Identify which cell holds the provided text, then report its [X, Y] central coordinate. 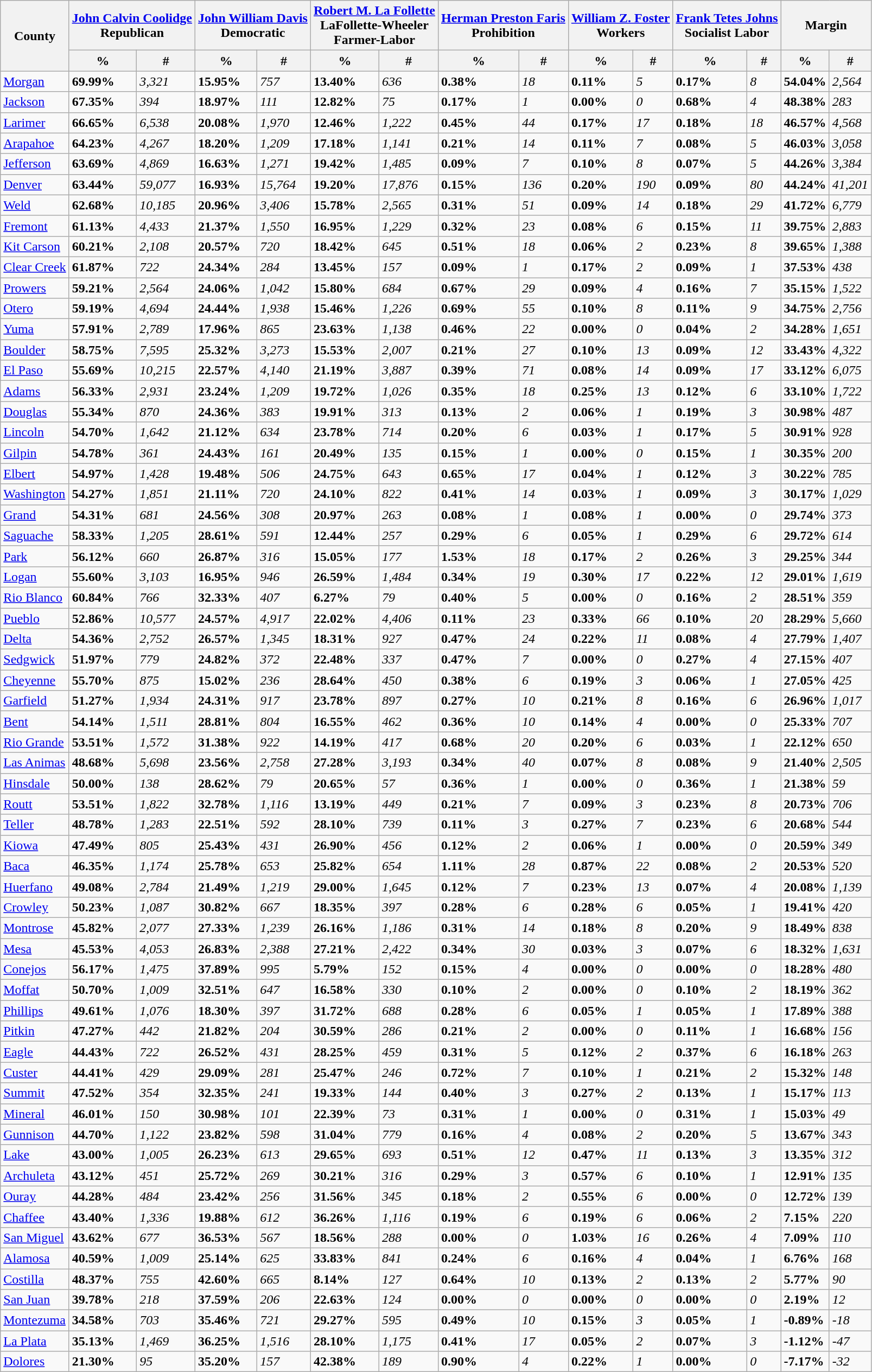
19.20% [345, 184]
Gunnison [35, 1134]
21.37% [226, 226]
42.60% [226, 1279]
19.42% [345, 164]
17.18% [345, 143]
39.65% [805, 246]
6,779 [850, 205]
1,388 [850, 246]
Sedgwick [35, 660]
18.19% [805, 990]
288 [408, 1237]
5.79% [345, 969]
23.24% [226, 391]
-7.17% [805, 1362]
110 [850, 1237]
90 [850, 1279]
29.72% [805, 535]
1,572 [166, 742]
20.73% [805, 804]
Huerfano [35, 886]
Yuma [35, 329]
613 [284, 1155]
34.28% [805, 329]
246 [408, 1073]
32.33% [226, 597]
20.97% [345, 515]
15.05% [345, 556]
4,267 [166, 143]
1,175 [408, 1341]
19.48% [226, 474]
359 [850, 597]
Moffat [35, 990]
54.14% [103, 722]
0.49% [479, 1320]
29.65% [345, 1155]
2,752 [166, 639]
1,138 [408, 329]
677 [166, 1237]
16.63% [226, 164]
2,931 [166, 391]
2,108 [166, 246]
Adams [35, 391]
47.49% [103, 845]
18.30% [226, 1011]
660 [166, 556]
Routt [35, 804]
Costilla [35, 1279]
55.60% [103, 577]
388 [850, 1011]
59 [850, 783]
46.01% [103, 1114]
0.33% [601, 618]
29.09% [226, 1073]
595 [408, 1320]
144 [408, 1093]
2,007 [408, 350]
13.19% [345, 804]
785 [850, 474]
236 [284, 680]
35.20% [226, 1362]
26.52% [226, 1052]
10,577 [166, 618]
1,651 [850, 329]
25.32% [226, 350]
Conejos [35, 969]
Custer [35, 1073]
1,822 [166, 804]
56.33% [103, 391]
3,103 [166, 577]
838 [850, 928]
1.03% [601, 1237]
567 [284, 1237]
200 [850, 453]
24.43% [226, 453]
55.69% [103, 371]
308 [284, 515]
Kiowa [35, 845]
37.89% [226, 969]
Montezuma [35, 1320]
1,226 [408, 309]
37.53% [805, 267]
1,229 [408, 226]
33.12% [805, 371]
0.45% [479, 123]
10,215 [166, 371]
59.19% [103, 309]
0.37% [710, 1052]
-47 [850, 1341]
636 [408, 81]
Fremont [35, 226]
2,565 [408, 205]
19.88% [226, 1217]
64.23% [103, 143]
4,917 [284, 618]
63.69% [103, 164]
269 [284, 1176]
57 [408, 783]
1,087 [166, 907]
63.44% [103, 184]
22.51% [226, 825]
Douglas [35, 412]
312 [850, 1155]
354 [166, 1093]
21.82% [226, 1031]
1,336 [166, 1217]
429 [166, 1073]
John Calvin CoolidgeRepublican [132, 25]
612 [284, 1217]
0.14% [601, 722]
459 [408, 1052]
54.97% [103, 474]
2.19% [805, 1300]
95 [166, 1362]
2,758 [284, 763]
0.35% [479, 391]
20.68% [805, 825]
150 [166, 1114]
26.57% [226, 639]
870 [166, 412]
0.25% [601, 391]
168 [850, 1258]
13.67% [805, 1134]
1,619 [850, 577]
23.63% [345, 329]
43.40% [103, 1217]
34.75% [805, 309]
20.65% [345, 783]
17.89% [805, 1011]
48.37% [103, 1279]
1,222 [408, 123]
Crowley [35, 907]
16.93% [226, 184]
456 [408, 845]
60.84% [103, 597]
17,876 [408, 184]
Frank Tetes JohnsSocialist Labor [727, 25]
La Plata [35, 1341]
373 [850, 515]
5.77% [805, 1279]
706 [850, 804]
372 [284, 660]
2,422 [408, 949]
766 [166, 597]
1,029 [850, 494]
591 [284, 535]
28.62% [226, 783]
1,642 [166, 432]
0.55% [601, 1196]
26.59% [345, 577]
Prowers [35, 288]
Margin [826, 25]
1,722 [850, 391]
21.30% [103, 1362]
Teller [35, 825]
714 [408, 432]
15.78% [345, 205]
28 [544, 866]
6.76% [805, 1258]
15,764 [284, 184]
18.56% [345, 1237]
667 [284, 907]
49.61% [103, 1011]
Logan [35, 577]
16.55% [345, 722]
33.43% [805, 350]
15.17% [805, 1093]
281 [284, 1073]
1,475 [166, 969]
124 [408, 1300]
29.01% [805, 577]
44.26% [805, 164]
1,516 [284, 1341]
383 [284, 412]
30 [544, 949]
344 [850, 556]
Baca [35, 866]
20.53% [805, 866]
4,694 [166, 309]
13.35% [805, 1155]
3,406 [284, 205]
1,469 [166, 1341]
1,550 [284, 226]
27.05% [805, 680]
36.25% [226, 1341]
-32 [850, 1362]
4,433 [166, 226]
755 [166, 1279]
25.14% [226, 1258]
67.35% [103, 102]
28.61% [226, 535]
4,869 [166, 164]
Clear Creek [35, 267]
Washington [35, 494]
29.00% [345, 886]
Phillips [35, 1011]
256 [284, 1196]
313 [408, 412]
16.58% [345, 990]
24.31% [226, 701]
24.10% [345, 494]
148 [850, 1073]
136 [544, 184]
449 [408, 804]
46.57% [805, 123]
5,660 [850, 618]
Park [35, 556]
28.25% [345, 1052]
450 [408, 680]
25.43% [226, 845]
653 [284, 866]
0.39% [479, 371]
Kit Carson [35, 246]
995 [284, 969]
Chaffee [35, 1217]
101 [284, 1114]
20.96% [226, 205]
22.02% [345, 618]
45.53% [103, 949]
30.82% [226, 907]
Cheyenne [35, 680]
2,505 [850, 763]
56.12% [103, 556]
284 [284, 267]
44.70% [103, 1134]
484 [166, 1196]
1,631 [850, 949]
34.58% [103, 1320]
24.06% [226, 288]
592 [284, 825]
804 [284, 722]
21.49% [226, 886]
257 [408, 535]
Weld [35, 205]
John William DavisDemocratic [253, 25]
Dolores [35, 1362]
1,851 [166, 494]
14.19% [345, 742]
San Miguel [35, 1237]
69.99% [103, 81]
54.27% [103, 494]
6,075 [850, 371]
71 [544, 371]
35.13% [103, 1341]
21.11% [226, 494]
35.15% [805, 288]
190 [653, 184]
49.08% [103, 886]
438 [850, 267]
897 [408, 701]
-1.12% [805, 1341]
47.52% [103, 1093]
54.31% [103, 515]
59,077 [166, 184]
1,042 [284, 288]
425 [850, 680]
Ouray [35, 1196]
El Paso [35, 371]
349 [850, 845]
12.91% [805, 1176]
43.62% [103, 1237]
2,789 [166, 329]
Otero [35, 309]
Eagle [35, 1052]
24.34% [226, 267]
4,053 [166, 949]
29.27% [345, 1320]
Rio Grande [35, 742]
Mesa [35, 949]
3,321 [166, 81]
21.19% [345, 371]
15.02% [226, 680]
928 [850, 432]
Jackson [35, 102]
31.72% [345, 1011]
Bent [35, 722]
10,185 [166, 205]
48.38% [805, 102]
0.57% [601, 1176]
3,273 [284, 350]
462 [408, 722]
Morgan [35, 81]
1,076 [166, 1011]
16.68% [805, 1031]
Lincoln [35, 432]
111 [284, 102]
56.17% [103, 969]
283 [850, 102]
1,484 [408, 577]
15.03% [805, 1114]
Lake [35, 1155]
27.28% [345, 763]
420 [850, 907]
41.72% [805, 205]
19.41% [805, 907]
47.27% [103, 1031]
841 [408, 1258]
156 [850, 1031]
Elbert [35, 474]
739 [408, 825]
40 [544, 763]
39.78% [103, 1300]
55.70% [103, 680]
23.56% [226, 763]
757 [284, 81]
Grand [35, 515]
4,140 [284, 371]
0.72% [479, 1073]
3,058 [850, 143]
Garfield [35, 701]
50.00% [103, 783]
18.97% [226, 102]
33.10% [805, 391]
1,934 [166, 701]
Archuleta [35, 1176]
647 [284, 990]
614 [850, 535]
1,239 [284, 928]
Las Animas [35, 763]
58.33% [103, 535]
654 [408, 866]
26.16% [345, 928]
54.70% [103, 432]
15.95% [226, 81]
19 [544, 577]
46.35% [103, 866]
1,141 [408, 143]
23.82% [226, 1134]
Herman Preston FarisProhibition [503, 25]
18.35% [345, 907]
Larimer [35, 123]
875 [166, 680]
27.15% [805, 660]
27 [544, 350]
13.40% [345, 81]
40.59% [103, 1258]
16.18% [805, 1052]
665 [284, 1279]
30.91% [805, 432]
3,193 [408, 763]
2,077 [166, 928]
152 [408, 969]
204 [284, 1031]
20.49% [345, 453]
50.70% [103, 990]
451 [166, 1176]
286 [408, 1031]
22.12% [805, 742]
16 [653, 1237]
30.22% [805, 474]
127 [408, 1279]
1,205 [166, 535]
28.51% [805, 597]
21.38% [805, 783]
24.36% [226, 412]
822 [408, 494]
480 [850, 969]
66 [653, 618]
Arapahoe [35, 143]
1,271 [284, 164]
24.75% [345, 474]
688 [408, 1011]
1,174 [166, 866]
15.32% [805, 1073]
13.45% [345, 267]
21.40% [805, 763]
31.56% [345, 1196]
20.57% [226, 246]
337 [408, 660]
61.87% [103, 267]
45.82% [103, 928]
218 [166, 1300]
Delta [35, 639]
5,698 [166, 763]
24.56% [226, 515]
1,283 [166, 825]
21.12% [226, 432]
25.33% [805, 722]
25.47% [345, 1073]
1,645 [408, 886]
442 [166, 1031]
William Z. FosterWorkers [621, 25]
139 [850, 1196]
946 [284, 577]
30.21% [345, 1176]
7,595 [166, 350]
15.80% [345, 288]
721 [284, 1320]
Mineral [35, 1114]
0.69% [479, 309]
1,026 [408, 391]
0.65% [479, 474]
60.21% [103, 246]
544 [850, 825]
24.57% [226, 618]
27.33% [226, 928]
66.65% [103, 123]
25.78% [226, 866]
113 [850, 1093]
15.46% [345, 309]
0.87% [601, 866]
30.59% [345, 1031]
54.36% [103, 639]
31.38% [226, 742]
703 [166, 1320]
73 [408, 1114]
645 [408, 246]
48.68% [103, 763]
Pitkin [35, 1031]
39.75% [805, 226]
Boulder [35, 350]
684 [408, 288]
59.21% [103, 288]
707 [850, 722]
361 [166, 453]
50.23% [103, 907]
345 [408, 1196]
805 [166, 845]
28.64% [345, 680]
19.33% [345, 1093]
31.04% [345, 1134]
0.90% [479, 1362]
48.78% [103, 825]
26.83% [226, 949]
36.26% [345, 1217]
22.48% [345, 660]
29.74% [805, 515]
18.49% [805, 928]
18.28% [805, 969]
0.32% [479, 226]
43.12% [103, 1176]
1.53% [479, 556]
Montrose [35, 928]
Hinsdale [35, 783]
51.27% [103, 701]
0.24% [479, 1258]
24.82% [226, 660]
1,407 [850, 639]
62.68% [103, 205]
417 [408, 742]
241 [284, 1093]
Pueblo [35, 618]
12.72% [805, 1196]
18.31% [345, 639]
0.64% [479, 1279]
32.51% [226, 990]
28.29% [805, 618]
26.23% [226, 1155]
25.72% [226, 1176]
865 [284, 329]
1,122 [166, 1134]
26.90% [345, 845]
26.87% [226, 556]
1,186 [408, 928]
San Juan [35, 1300]
189 [408, 1362]
52.86% [103, 618]
-18 [850, 1320]
23.42% [226, 1196]
25.82% [345, 866]
1,345 [284, 639]
27.79% [805, 639]
30.35% [805, 453]
12.46% [345, 123]
681 [166, 515]
650 [850, 742]
1,219 [284, 886]
54.04% [805, 81]
161 [284, 453]
43.00% [103, 1155]
Denver [35, 184]
Alamosa [35, 1258]
42.38% [345, 1362]
44.43% [103, 1052]
0.46% [479, 329]
24.44% [226, 309]
22.57% [226, 371]
58.75% [103, 350]
46.03% [805, 143]
0.67% [479, 288]
693 [408, 1155]
Summit [35, 1093]
520 [850, 866]
18.42% [345, 246]
4,406 [408, 618]
35.46% [226, 1320]
-0.89% [805, 1320]
18.32% [805, 949]
3,384 [850, 164]
138 [166, 783]
26.96% [805, 701]
18.20% [226, 143]
37.59% [226, 1300]
917 [284, 701]
32.35% [226, 1093]
17.96% [226, 329]
Gilpin [35, 453]
2,784 [166, 886]
1,938 [284, 309]
4,322 [850, 350]
1,005 [166, 1155]
41,201 [850, 184]
32.78% [226, 804]
1,970 [284, 123]
24 [544, 639]
1,139 [850, 886]
643 [408, 474]
487 [850, 412]
19.91% [345, 412]
Robert M. La FolletteLaFollette-WheelerFarmer-Labor [374, 25]
927 [408, 639]
394 [166, 102]
330 [408, 990]
44.24% [805, 184]
625 [284, 1258]
1,428 [166, 474]
177 [408, 556]
22.63% [345, 1300]
1,017 [850, 701]
55 [544, 309]
634 [284, 432]
Rio Blanco [35, 597]
1.11% [479, 866]
30.17% [805, 494]
343 [850, 1134]
Saguache [35, 535]
598 [284, 1134]
44.41% [103, 1073]
1,522 [850, 288]
33.83% [345, 1258]
220 [850, 1217]
44.28% [103, 1196]
75 [408, 102]
61.13% [103, 226]
12.44% [345, 535]
0.30% [601, 577]
80 [764, 184]
506 [284, 474]
55.34% [103, 412]
2,756 [850, 309]
206 [284, 1300]
44 [544, 123]
1,485 [408, 164]
2,883 [850, 226]
6.27% [345, 597]
28.81% [226, 722]
12.82% [345, 102]
51 [544, 205]
6,538 [166, 123]
8.14% [345, 1279]
4,568 [850, 123]
19.72% [345, 391]
3,887 [408, 371]
22.39% [345, 1114]
7.09% [805, 1237]
7.15% [805, 1217]
1,511 [166, 722]
27.21% [345, 949]
2,388 [284, 949]
Jefferson [35, 164]
20.59% [805, 845]
51.97% [103, 660]
49 [850, 1114]
57.91% [103, 329]
36.53% [226, 1237]
922 [284, 742]
County [35, 36]
362 [850, 990]
29.25% [805, 556]
15.53% [345, 350]
54.78% [103, 453]
